Search for the cell housing the specified text and yield its [x, y] center coordinate. 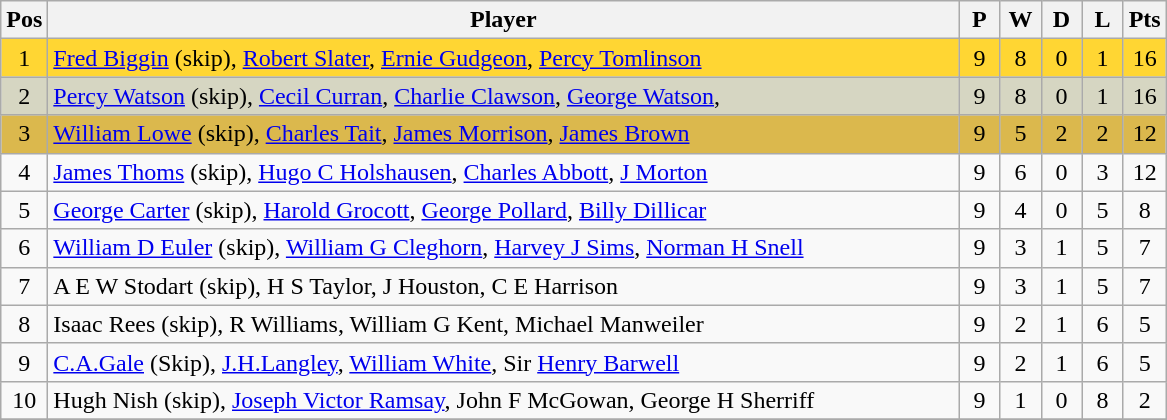
Percy Watson (skip), Cecil Curran, Charlie Clawson, George Watson, [504, 96]
James Thoms (skip), Hugo C Holshausen, Charles Abbott, J Morton [504, 172]
C.A.Gale (Skip), J.H.Langley, William White, Sir Henry Barwell [504, 362]
William Lowe (skip), Charles Tait, James Morrison, James Brown [504, 134]
P [980, 20]
10 [24, 400]
Fred Biggin (skip), Robert Slater, Ernie Gudgeon, Percy Tomlinson [504, 58]
Hugh Nish (skip), Joseph Victor Ramsay, John F McGowan, George H Sherriff [504, 400]
Pos [24, 20]
A E W Stodart (skip), H S Taylor, J Houston, C E Harrison [504, 286]
Player [504, 20]
Pts [1144, 20]
William D Euler (skip), William G Cleghorn, Harvey J Sims, Norman H Snell [504, 248]
Isaac Rees (skip), R Williams, William G Kent, Michael Manweiler [504, 324]
George Carter (skip), Harold Grocott, George Pollard, Billy Dillicar [504, 210]
L [1102, 20]
D [1062, 20]
W [1020, 20]
